Capture the cell that displays the provided text and extract its [x, y] central coordinate. 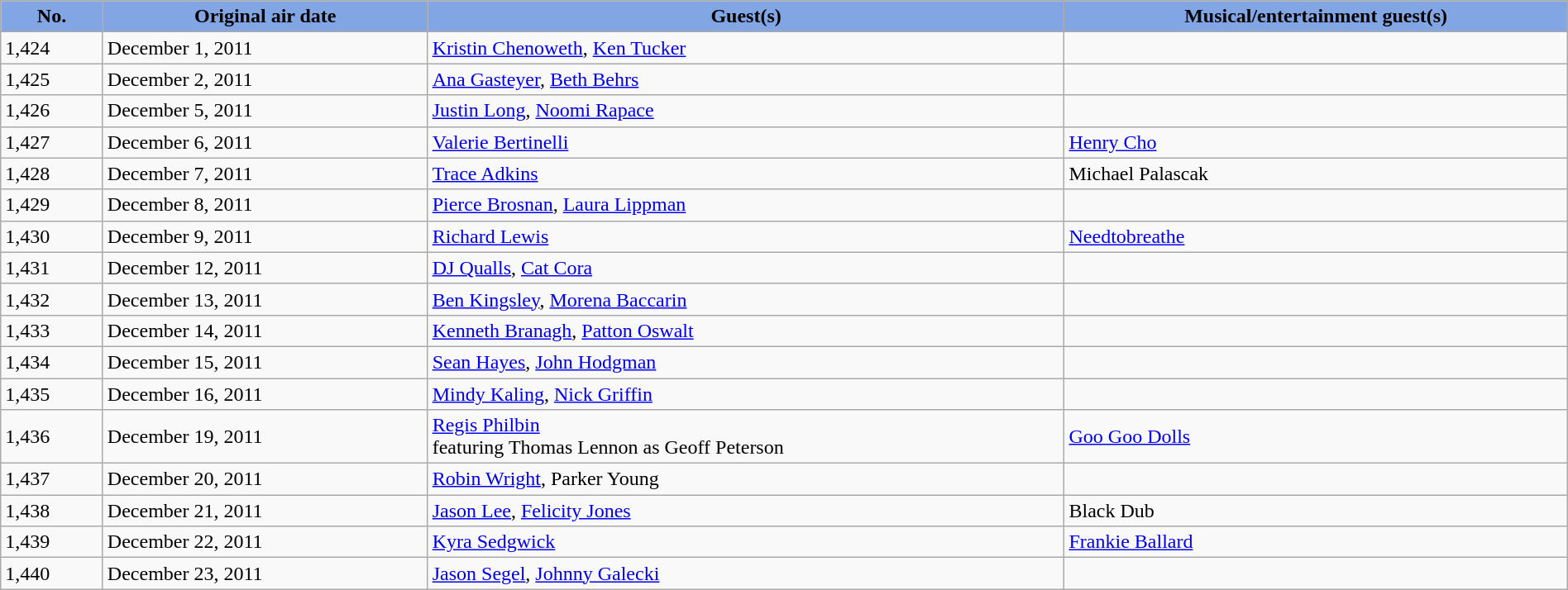
Needtobreathe [1316, 236]
1,424 [52, 48]
1,438 [52, 511]
1,431 [52, 268]
Black Dub [1316, 511]
December 23, 2011 [265, 573]
Guest(s) [746, 17]
December 12, 2011 [265, 268]
Ana Gasteyer, Beth Behrs [746, 79]
1,430 [52, 236]
Regis Philbinfeaturing Thomas Lennon as Geoff Peterson [746, 436]
Kyra Sedgwick [746, 542]
Jason Segel, Johnny Galecki [746, 573]
1,427 [52, 142]
Sean Hayes, John Hodgman [746, 362]
December 22, 2011 [265, 542]
Jason Lee, Felicity Jones [746, 511]
1,428 [52, 174]
Musical/entertainment guest(s) [1316, 17]
1,426 [52, 111]
December 8, 2011 [265, 205]
Mindy Kaling, Nick Griffin [746, 394]
December 20, 2011 [265, 479]
December 15, 2011 [265, 362]
1,425 [52, 79]
Valerie Bertinelli [746, 142]
Ben Kingsley, Morena Baccarin [746, 299]
December 14, 2011 [265, 331]
DJ Qualls, Cat Cora [746, 268]
December 19, 2011 [265, 436]
Goo Goo Dolls [1316, 436]
Trace Adkins [746, 174]
Justin Long, Noomi Rapace [746, 111]
December 7, 2011 [265, 174]
Richard Lewis [746, 236]
Pierce Brosnan, Laura Lippman [746, 205]
December 5, 2011 [265, 111]
1,436 [52, 436]
Michael Palascak [1316, 174]
1,437 [52, 479]
Kenneth Branagh, Patton Oswalt [746, 331]
1,439 [52, 542]
No. [52, 17]
Henry Cho [1316, 142]
Kristin Chenoweth, Ken Tucker [746, 48]
December 16, 2011 [265, 394]
1,434 [52, 362]
December 13, 2011 [265, 299]
December 21, 2011 [265, 511]
Original air date [265, 17]
December 9, 2011 [265, 236]
1,440 [52, 573]
Robin Wright, Parker Young [746, 479]
December 1, 2011 [265, 48]
1,433 [52, 331]
1,429 [52, 205]
December 6, 2011 [265, 142]
Frankie Ballard [1316, 542]
1,435 [52, 394]
1,432 [52, 299]
December 2, 2011 [265, 79]
